From the cell containing the given text, extract its center point as (x, y) coordinate. 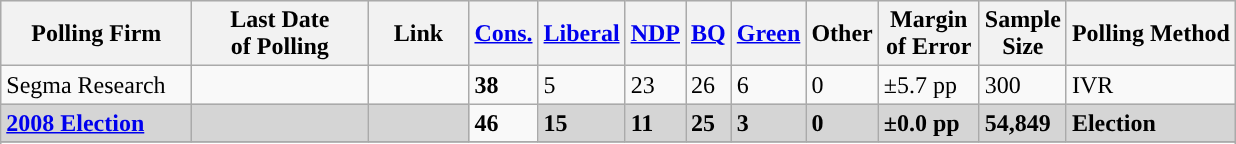
Last Dateof Polling (280, 34)
26 (709, 85)
Polling Firm (96, 34)
Segma Research (96, 85)
SampleSize (1022, 34)
Other (842, 34)
54,849 (1022, 123)
Cons. (504, 34)
Marginof Error (928, 34)
6 (768, 85)
11 (655, 123)
±0.0 pp (928, 123)
2008 Election (96, 123)
Liberal (582, 34)
NDP (655, 34)
46 (504, 123)
23 (655, 85)
3 (768, 123)
300 (1022, 85)
25 (709, 123)
15 (582, 123)
Green (768, 34)
Polling Method (1150, 34)
Link (418, 34)
±5.7 pp (928, 85)
BQ (709, 34)
5 (582, 85)
38 (504, 85)
Election (1150, 123)
IVR (1150, 85)
